Pinpoint the cell where the given text exists, returning its (X, Y) midpoint coordinate. 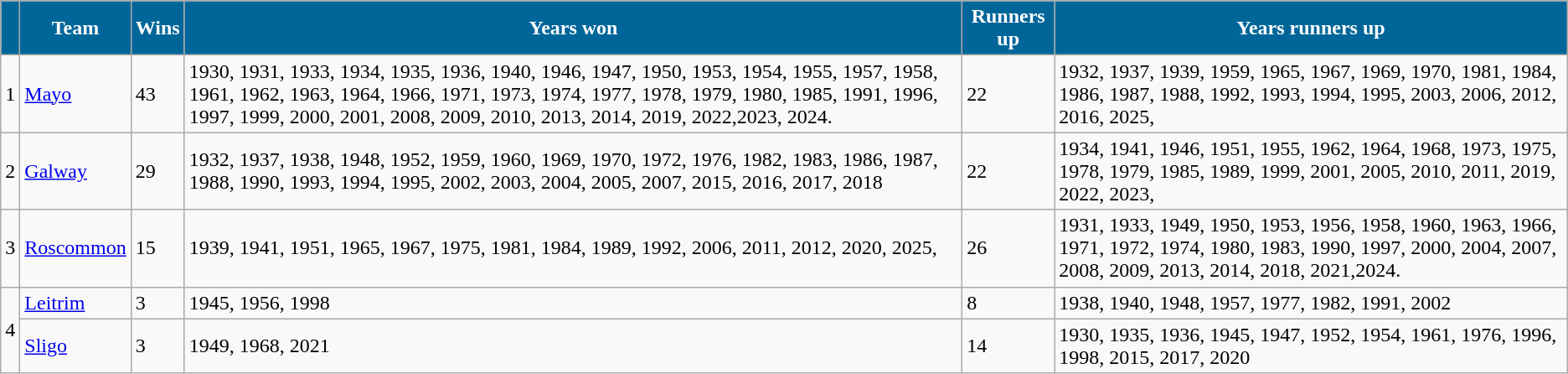
1938, 1940, 1948, 1957, 1977, 1982, 1991, 2002 (1312, 303)
Years runners up (1312, 29)
15 (157, 248)
1939, 1941, 1951, 1965, 1967, 1975, 1981, 1984, 1989, 1992, 2006, 2011, 2012, 2020, 2025, (573, 248)
1932, 1937, 1939, 1959, 1965, 1967, 1969, 1970, 1981, 1984, 1986, 1987, 1988, 1992, 1993, 1994, 1995, 2003, 2006, 2012, 2016, 2025, (1312, 94)
1934, 1941, 1946, 1951, 1955, 1962, 1964, 1968, 1973, 1975, 1978, 1979, 1985, 1989, 1999, 2001, 2005, 2010, 2011, 2019, 2022, 2023, (1312, 171)
1 (10, 94)
26 (1008, 248)
2 (10, 171)
Years won (573, 29)
Leitrim (75, 303)
1949, 1968, 2021 (573, 345)
Runners up (1008, 29)
1930, 1935, 1936, 1945, 1947, 1952, 1954, 1961, 1976, 1996, 1998, 2015, 2017, 2020 (1312, 345)
Roscommon (75, 248)
29 (157, 171)
14 (1008, 345)
43 (157, 94)
8 (1008, 303)
Galway (75, 171)
1945, 1956, 1998 (573, 303)
Team (75, 29)
Wins (157, 29)
Mayo (75, 94)
4 (10, 330)
Sligo (75, 345)
